Search for the cell housing the specified text and yield its (x, y) center coordinate. 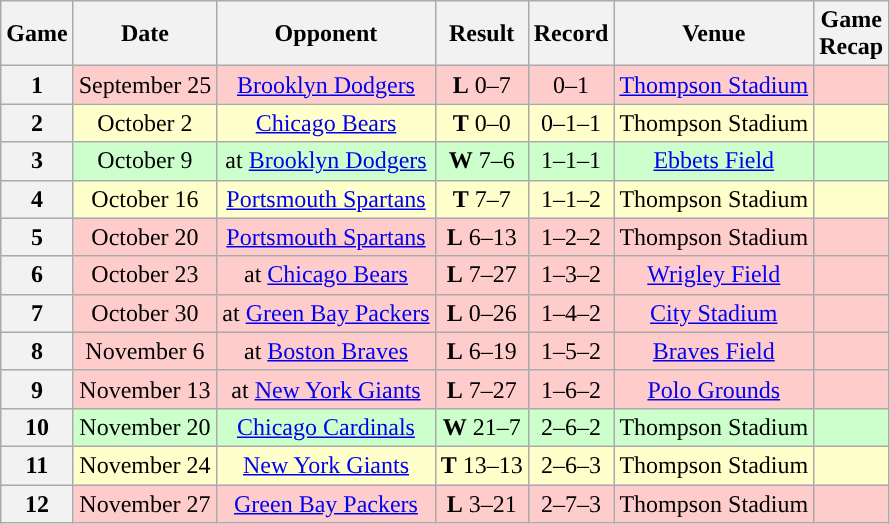
T 13–13 (482, 465)
0–1 (571, 85)
8 (37, 351)
7 (37, 313)
Game (37, 34)
Date (145, 34)
L 6–19 (482, 351)
1–1–2 (571, 199)
3 (37, 161)
at Chicago Bears (326, 275)
Polo Grounds (714, 389)
November 13 (145, 389)
T 0–0 (482, 123)
T 7–7 (482, 199)
October 20 (145, 237)
2–6–2 (571, 427)
at Green Bay Packers (326, 313)
Venue (714, 34)
October 30 (145, 313)
12 (37, 503)
Opponent (326, 34)
City Stadium (714, 313)
Braves Field (714, 351)
October 2 (145, 123)
L 0–7 (482, 85)
October 9 (145, 161)
at Boston Braves (326, 351)
4 (37, 199)
Result (482, 34)
W 7–6 (482, 161)
6 (37, 275)
1–2–2 (571, 237)
November 24 (145, 465)
L 6–13 (482, 237)
October 16 (145, 199)
November 6 (145, 351)
at Brooklyn Dodgers (326, 161)
Brooklyn Dodgers (326, 85)
October 23 (145, 275)
1 (37, 85)
September 25 (145, 85)
L 0–26 (482, 313)
2 (37, 123)
11 (37, 465)
1–3–2 (571, 275)
1–1–1 (571, 161)
2–6–3 (571, 465)
10 (37, 427)
GameRecap (852, 34)
1–5–2 (571, 351)
1–4–2 (571, 313)
November 20 (145, 427)
9 (37, 389)
Chicago Bears (326, 123)
November 27 (145, 503)
1–6–2 (571, 389)
5 (37, 237)
Chicago Cardinals (326, 427)
Green Bay Packers (326, 503)
2–7–3 (571, 503)
at New York Giants (326, 389)
Record (571, 34)
W 21–7 (482, 427)
0–1–1 (571, 123)
Wrigley Field (714, 275)
Ebbets Field (714, 161)
New York Giants (326, 465)
L 3–21 (482, 503)
